From the cell containing the given text, extract its center point as [x, y] coordinate. 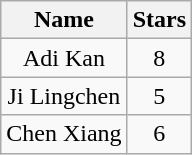
8 [159, 58]
Name [64, 20]
6 [159, 134]
Ji Lingchen [64, 96]
Chen Xiang [64, 134]
5 [159, 96]
Stars [159, 20]
Adi Kan [64, 58]
